Capture the cell that displays the provided text and extract its (x, y) central coordinate. 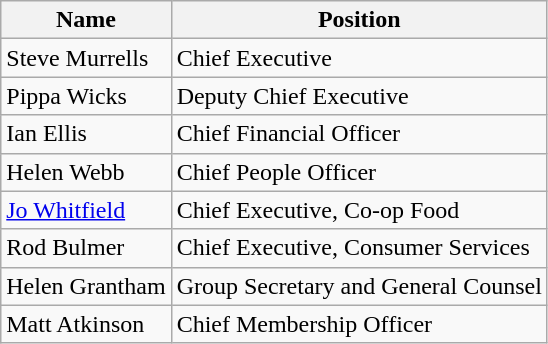
Helen Grantham (86, 286)
Chief Executive, Co-op Food (359, 210)
Helen Webb (86, 172)
Rod Bulmer (86, 248)
Ian Ellis (86, 134)
Chief People Officer (359, 172)
Jo Whitfield (86, 210)
Chief Executive (359, 58)
Position (359, 20)
Steve Murrells (86, 58)
Name (86, 20)
Chief Financial Officer (359, 134)
Deputy Chief Executive (359, 96)
Pippa Wicks (86, 96)
Matt Atkinson (86, 324)
Group Secretary and General Counsel (359, 286)
Chief Executive, Consumer Services (359, 248)
Chief Membership Officer (359, 324)
